Extract the [X, Y] coordinate from the center of the cell holding the provided text.  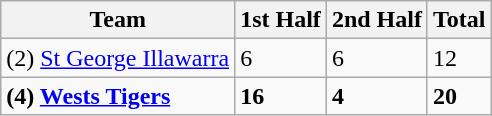
16 [281, 96]
Total [459, 20]
12 [459, 58]
2nd Half [376, 20]
(4) Wests Tigers [118, 96]
20 [459, 96]
(2) St George Illawarra [118, 58]
Team [118, 20]
4 [376, 96]
1st Half [281, 20]
